Determine the [X, Y] coordinate at the center of the cell enclosing the given text.  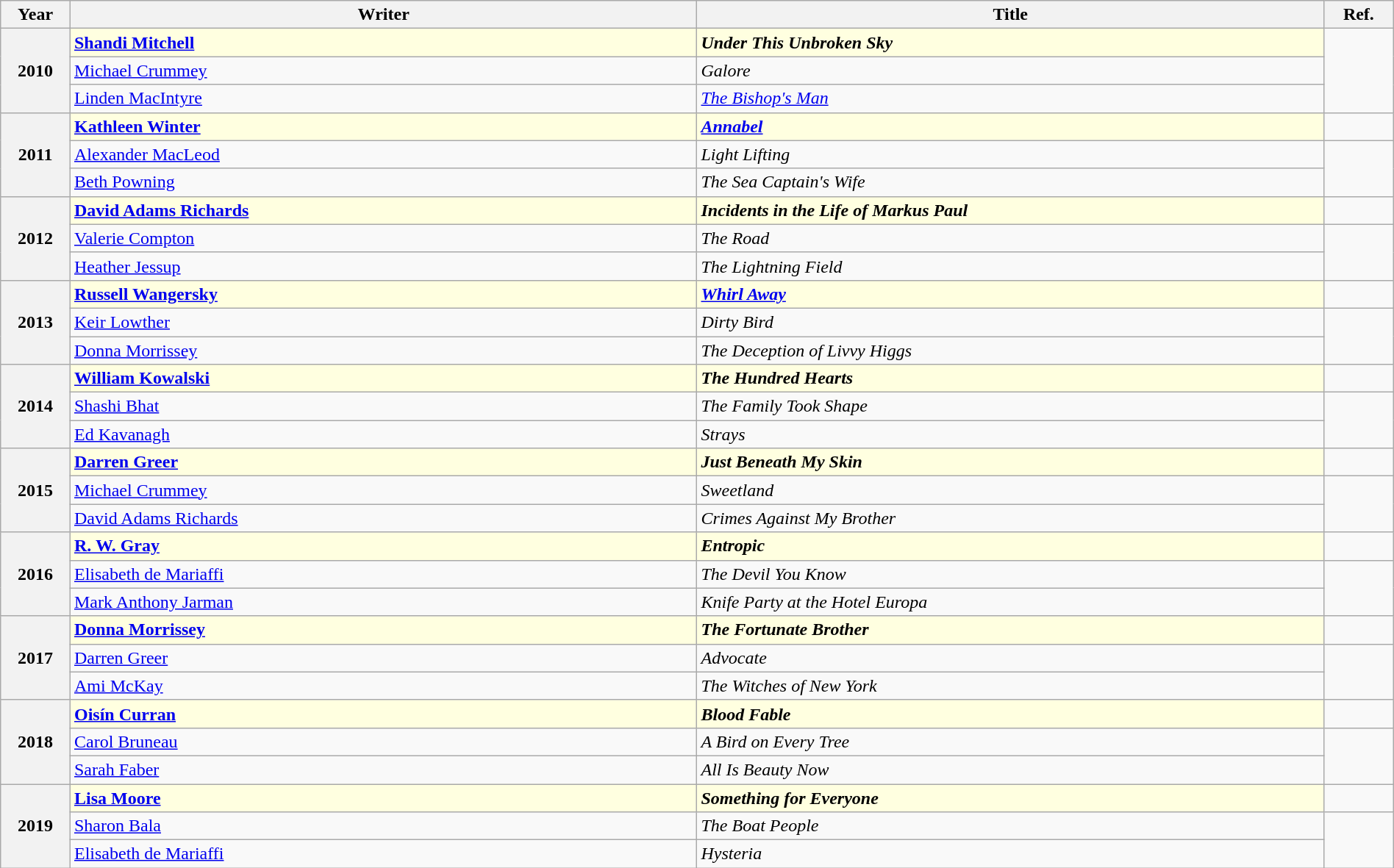
2018 [35, 742]
The Hundred Hearts [1010, 379]
2014 [35, 406]
The Boat People [1010, 826]
Sweetland [1010, 490]
2013 [35, 322]
Linden MacIntyre [384, 98]
Dirty Bird [1010, 322]
All Is Beauty Now [1010, 770]
2012 [35, 238]
Heather Jessup [384, 266]
The Devil You Know [1010, 574]
The Deception of Livvy Higgs [1010, 351]
Knife Party at the Hotel Europa [1010, 602]
Hysteria [1010, 854]
2019 [35, 825]
Writer [384, 15]
Blood Fable [1010, 714]
Carol Bruneau [384, 742]
Annabel [1010, 126]
A Bird on Every Tree [1010, 742]
Oisín Curran [384, 714]
Whirl Away [1010, 294]
Sharon Bala [384, 826]
Under This Unbroken Sky [1010, 43]
Mark Anthony Jarman [384, 602]
2011 [35, 154]
Light Lifting [1010, 154]
Beth Powning [384, 182]
The Lightning Field [1010, 266]
R. W. Gray [384, 546]
Alexander MacLeod [384, 154]
Sarah Faber [384, 770]
The Sea Captain's Wife [1010, 182]
Keir Lowther [384, 322]
Incidents in the Life of Markus Paul [1010, 210]
Galore [1010, 71]
The Witches of New York [1010, 686]
2017 [35, 658]
Ami McKay [384, 686]
The Fortunate Brother [1010, 630]
Something for Everyone [1010, 797]
Ref. [1359, 15]
Valerie Compton [384, 238]
The Family Took Shape [1010, 406]
Russell Wangersky [384, 294]
Entropic [1010, 546]
Ed Kavanagh [384, 434]
Year [35, 15]
Title [1010, 15]
Shandi Mitchell [384, 43]
The Road [1010, 238]
Just Beneath My Skin [1010, 462]
Kathleen Winter [384, 126]
Strays [1010, 434]
Advocate [1010, 658]
2015 [35, 490]
2016 [35, 574]
William Kowalski [384, 379]
2010 [35, 71]
Crimes Against My Brother [1010, 518]
Lisa Moore [384, 797]
The Bishop's Man [1010, 98]
Shashi Bhat [384, 406]
